Extract the (x, y) coordinate from the center of the cell holding the provided text.  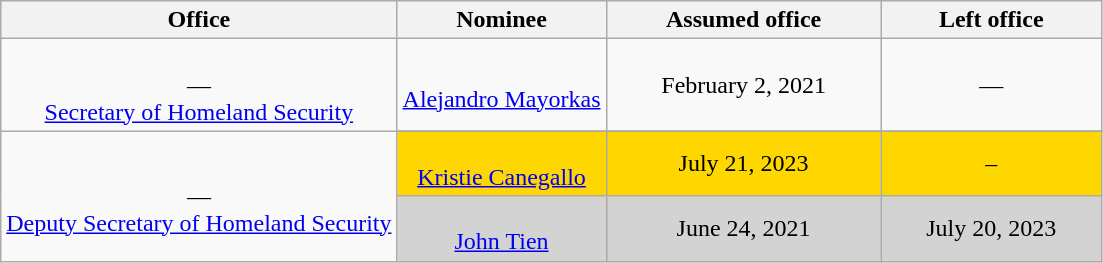
Office (199, 20)
June 24, 2021 (744, 228)
July 21, 2023 (744, 164)
Assumed office (744, 20)
February 2, 2021 (744, 85)
Nominee (502, 20)
— (991, 85)
– (991, 164)
John Tien (502, 228)
Kristie Canegallo (502, 164)
—Secretary of Homeland Security (199, 85)
—Deputy Secretary of Homeland Security (199, 196)
Left office (991, 20)
Alejandro Mayorkas (502, 85)
July 20, 2023 (991, 228)
